Identify which cell holds the provided text, then report its (X, Y) central coordinate. 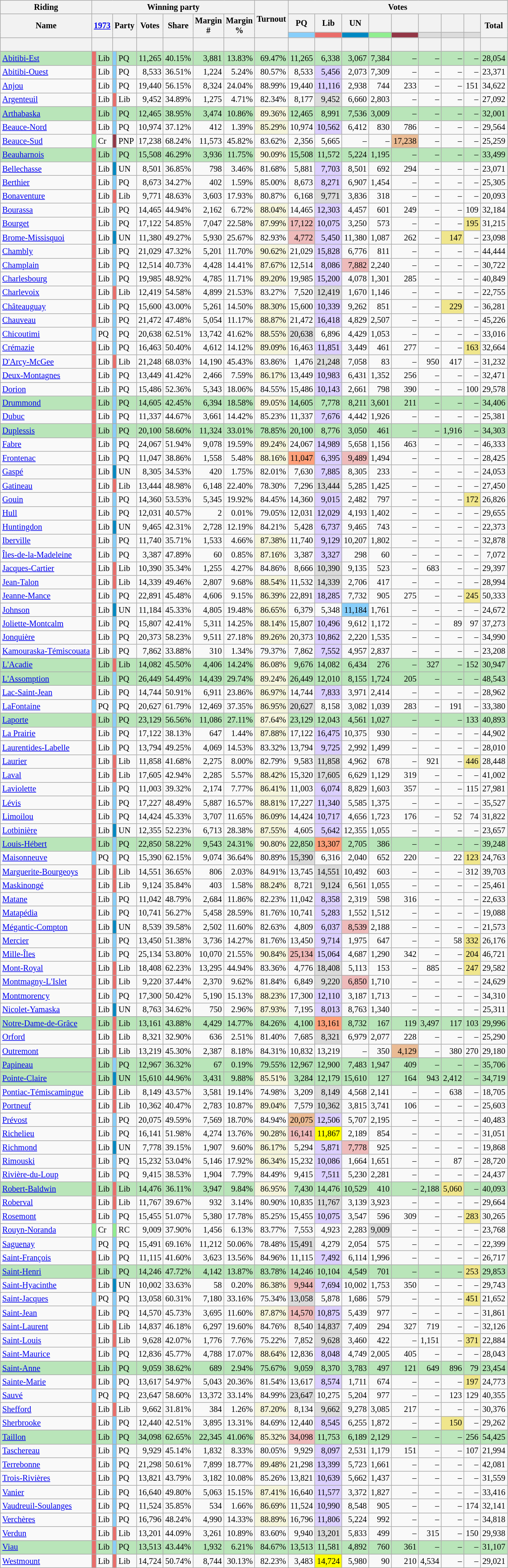
3,695 (209, 1313)
54.49% (178, 679)
409 (405, 1065)
3,736 (209, 940)
30,376 (494, 1409)
17.93% (239, 196)
11,086 (209, 720)
82.34% (271, 100)
Sainte-Marie (46, 1382)
Lévis (46, 803)
Beauce-Sud (46, 141)
Saint-Hyacinthe (46, 1285)
2,040 (355, 858)
68.24% (178, 141)
89.26% (271, 637)
84.21% (271, 527)
79 (472, 1368)
87.38% (271, 541)
117 (453, 1023)
88.89% (271, 1520)
97 (472, 623)
276 (380, 665)
7,676 (328, 417)
25,381 (494, 417)
2,783 (209, 1106)
3,661 (209, 417)
3,603 (209, 196)
Sherbrooke (46, 1423)
36.65% (178, 872)
1973 (102, 26)
10,375 (355, 734)
5,881 (302, 169)
36.11% (178, 1189)
81.54% (271, 1382)
Vanier (46, 1492)
119 (405, 1023)
7,833 (328, 693)
930 (380, 734)
26,176 (494, 940)
48,543 (494, 679)
534 (209, 1506)
2,412 (453, 1079)
29,397 (494, 569)
27,981 (494, 789)
29,996 (494, 1023)
6,776 (355, 251)
18.58% (239, 403)
3,947 (209, 1189)
30,265 (494, 1216)
3,623 (209, 1258)
24,437 (494, 1175)
318 (380, 196)
31,822 (494, 816)
2,661 (355, 389)
384 (209, 1409)
34,303 (494, 431)
8,545 (328, 1423)
1.26% (239, 1409)
Viau (46, 1547)
8.18% (239, 1051)
12,010 (328, 679)
Portneuf (46, 1106)
9,489 (355, 458)
153 (380, 968)
54.97% (178, 1382)
83.36% (271, 968)
Beauharnois (46, 155)
84.91% (271, 872)
5,428 (302, 527)
13.83% (239, 58)
32,001 (494, 113)
11,324 (209, 431)
3,187 (355, 996)
38.13% (178, 734)
81.84% (271, 982)
25,603 (494, 1106)
29.74% (239, 679)
33.01% (239, 431)
Mont-Royal (46, 968)
34.89% (178, 100)
51.38% (178, 940)
523 (380, 569)
674 (380, 1382)
11,867 (328, 1133)
50.91% (178, 693)
74 (472, 816)
87.64% (271, 720)
191 (453, 706)
596 (380, 1216)
1,916 (453, 431)
88.14% (271, 623)
1,686 (355, 1299)
22,755 (494, 292)
34.53% (178, 472)
52.23% (178, 830)
88.87% (271, 320)
15,064 (328, 954)
5,063 (209, 1492)
40,483 (494, 1120)
49.80% (178, 1492)
23,768 (494, 1230)
1,437 (380, 1478)
100 (472, 389)
1,301 (380, 279)
7,058 (355, 362)
15.15% (239, 1492)
0.01% (239, 513)
43.44% (178, 1547)
692 (380, 169)
Rimouski (46, 1161)
21.53% (239, 292)
3,460 (355, 1340)
Montmagny-L'Islet (46, 982)
24.04% (239, 86)
2,054 (355, 1244)
19,088 (494, 913)
Lotbinière (46, 830)
8,134 (302, 1409)
Saint-François (46, 1258)
Gouin (46, 499)
56.27% (178, 913)
220 (405, 858)
8,097 (328, 1451)
6.13% (239, 1230)
13,307 (328, 844)
1,425 (380, 486)
7,899 (209, 1464)
47.48% (178, 320)
10,983 (328, 375)
2.51% (239, 1037)
0.85% (239, 555)
47.89% (178, 555)
6,896 (328, 334)
5,887 (209, 803)
7,732 (355, 596)
24,773 (494, 1382)
82.01% (271, 472)
Montmorency (46, 996)
9.84% (239, 1189)
380 (453, 1051)
3,327 (328, 555)
10,875 (328, 1313)
7.79% (239, 1175)
211 (405, 403)
29,655 (494, 513)
422 (380, 1340)
53.53% (178, 499)
30.13% (239, 1561)
46.29% (178, 155)
13,745 (302, 872)
4,457 (355, 210)
6,850 (355, 982)
85.32% (271, 1437)
4,442 (355, 417)
19.59% (239, 444)
2,938 (355, 86)
12,043 (328, 720)
41.60% (178, 1258)
9,074 (209, 858)
2,356 (302, 141)
44.09% (178, 1534)
52.36% (178, 389)
9,676 (302, 665)
6,713 (209, 830)
50.06% (239, 1244)
5,311 (209, 623)
10,717 (328, 816)
48.24% (178, 1520)
88.99% (271, 86)
28,994 (494, 582)
1,761 (380, 610)
89 (453, 623)
Saint-Henri (46, 1271)
7,520 (302, 292)
62.15% (178, 858)
89.05% (271, 403)
88.42% (271, 775)
1,710 (380, 982)
10.87% (239, 1106)
2,414 (380, 693)
32,664 (494, 348)
14.25% (239, 623)
37.12% (178, 127)
58.22% (178, 844)
35.34% (178, 569)
5,060 (453, 1189)
Matane (46, 899)
7,409 (355, 1327)
50.74% (178, 1561)
40,093 (494, 1189)
19.14% (239, 1092)
Brome-Missisquoi (46, 238)
7,703 (328, 169)
75.34% (271, 1299)
Mille-Îles (46, 954)
9,583 (302, 761)
4,776 (302, 968)
29,938 (494, 1534)
Abitibi-Est (46, 58)
Prévost (46, 1120)
8,574 (328, 1382)
Frontenac (46, 458)
86.39% (271, 596)
86.38% (271, 1285)
36.64% (239, 858)
10,639 (328, 1478)
78.85% (271, 431)
11,581 (328, 1547)
133 (472, 720)
Sauvé (46, 1396)
446 (472, 761)
22 (453, 858)
1,156 (380, 444)
Winning party (173, 7)
26,826 (494, 499)
16,475 (328, 734)
12.19% (239, 527)
3,497 (430, 1023)
48.79% (178, 899)
67 (209, 1065)
5,345 (209, 499)
Lac-Saint-Jean (46, 693)
87.93% (271, 1010)
Verchères (46, 1520)
Jeanne-Mance (46, 596)
86.41% (271, 789)
4,406 (209, 665)
88.30% (271, 306)
6,395 (328, 458)
83.27% (271, 292)
39,703 (494, 872)
5,456 (328, 72)
83.86% (271, 362)
88.24% (271, 886)
638 (453, 1092)
Laurentides-Labelle (46, 748)
6,114 (355, 1258)
2,507 (380, 320)
74.98% (271, 1092)
Duplessis (46, 431)
2,174 (209, 789)
8,086 (328, 265)
37.35% (239, 706)
46,721 (494, 954)
8,744 (209, 1561)
5,343 (209, 389)
11,532 (302, 582)
4,274 (209, 1133)
10,835 (302, 1203)
7,047 (209, 224)
23,657 (494, 830)
11.65% (239, 816)
2,319 (355, 899)
1,087 (380, 238)
81.40% (271, 1037)
7,569 (209, 1120)
689 (209, 1368)
4.27% (239, 569)
79.37% (271, 651)
22.40% (239, 486)
390 (405, 389)
1,711 (355, 1382)
1.58% (239, 886)
20.36% (239, 1382)
32,471 (494, 375)
10,990 (328, 1506)
31,107 (494, 1547)
2,807 (209, 582)
1,375 (380, 803)
17.92% (239, 1161)
40.47% (178, 1106)
Louis-Hébert (46, 844)
80.89% (271, 858)
44,902 (494, 734)
15,320 (302, 775)
579 (380, 1299)
6,979 (355, 1037)
11.75% (239, 155)
40,849 (494, 279)
31,051 (494, 1133)
1,713 (380, 996)
7,552 (328, 651)
31,232 (494, 362)
14.41% (239, 265)
1,533 (209, 541)
8,358 (328, 899)
Saint-Anne (46, 1368)
1,651 (380, 1161)
11,851 (328, 348)
Mercier (46, 940)
2,992 (355, 748)
603 (380, 872)
2,482 (355, 499)
4,829 (355, 320)
760 (380, 1547)
49.59% (178, 1120)
54.85% (178, 224)
79.05% (271, 513)
9.15% (239, 596)
9,262 (355, 306)
4,606 (209, 596)
6,561 (355, 886)
10,862 (328, 637)
50.42% (178, 996)
253 (472, 1271)
3,547 (355, 1216)
Papineau (46, 1065)
12,179 (328, 1079)
14.27% (239, 940)
30,722 (494, 265)
49.46% (178, 582)
5,261 (209, 306)
79.55% (271, 1065)
9,129 (328, 541)
2,466 (209, 375)
Saint-Laurent (46, 1327)
44,444 (494, 251)
164 (405, 1079)
69.16% (178, 1244)
7,180 (209, 1299)
8,013 (328, 1010)
3,783 (355, 1368)
1,039 (380, 706)
3,601 (380, 403)
24,053 (494, 472)
451 (472, 1299)
5,707 (355, 1120)
4,193 (355, 513)
40.73% (178, 265)
35.84% (178, 886)
683 (430, 569)
744 (380, 86)
Saint-Jacques (46, 1299)
176 (405, 816)
88.54% (271, 582)
10,339 (328, 306)
319 (405, 775)
5,662 (355, 1478)
Charlevoix (46, 292)
6.72% (239, 210)
11,340 (328, 803)
195 (472, 224)
9,944 (302, 1285)
3,082 (355, 706)
3,284 (302, 1079)
87.16% (271, 555)
90 (380, 1561)
5,201 (209, 251)
1.39% (239, 127)
3.46% (239, 169)
31.81% (178, 1409)
1,664 (355, 1161)
172 (472, 499)
17.07% (239, 1354)
22,399 (494, 1244)
Pointe-Claire (46, 1079)
719 (430, 1327)
1.75% (239, 472)
3,139 (355, 1203)
2.96% (239, 1010)
786 (405, 127)
4,749 (355, 1354)
6,907 (355, 182)
27.18% (239, 637)
Huntingdon (46, 527)
12,506 (328, 1120)
86.34% (271, 1161)
35.85% (178, 1506)
38.53% (178, 1175)
22,345 (209, 1437)
2,281 (380, 1175)
34.27% (178, 182)
3,474 (209, 113)
Anjou (46, 86)
107 (472, 1451)
1,996 (380, 1258)
Nicolet-Yamaska (46, 1010)
10,070 (209, 954)
Champlain (46, 265)
811 (380, 251)
54,425 (494, 1437)
33,380 (494, 706)
33.14% (239, 1396)
10,207 (355, 541)
88.04% (271, 210)
9,940 (302, 1534)
85.00% (271, 182)
13.87% (239, 1271)
9,725 (328, 748)
21.55% (239, 954)
40,893 (494, 720)
270 (472, 1051)
247 (472, 968)
925 (380, 1147)
34,719 (494, 1079)
24,672 (494, 610)
23,071 (494, 169)
1,975 (355, 940)
4,957 (355, 651)
18.70% (239, 1120)
81.68% (271, 169)
Dubuc (46, 417)
10,275 (328, 1396)
4,549 (355, 1271)
84.26% (271, 1023)
5,439 (355, 1313)
15,200 (328, 279)
50.61% (178, 1464)
25,259 (494, 141)
5,043 (209, 1382)
31,559 (494, 1478)
29,262 (494, 1423)
89.04% (271, 1106)
25,305 (494, 182)
5.48% (239, 458)
174 (472, 1506)
15,828 (328, 251)
17.78% (239, 1216)
44.96% (178, 1079)
53.04% (178, 1161)
851 (380, 306)
45.14% (178, 1451)
27.11% (239, 720)
16,418 (328, 320)
36,281 (494, 306)
403 (209, 886)
Party (124, 26)
11.86% (239, 899)
310 (209, 651)
84.45% (271, 499)
37,273 (494, 623)
357 (405, 789)
Bellechasse (46, 169)
309 (405, 1216)
21,994 (494, 1451)
5,146 (209, 1161)
Fabre (46, 444)
14.42% (239, 417)
23.86% (239, 693)
12,469 (209, 706)
34.62% (178, 1010)
Maisonneuve (46, 858)
12,303 (328, 210)
25,311 (494, 1010)
2,728 (209, 527)
33.16% (239, 1299)
2,189 (355, 1133)
9,078 (209, 444)
285 (405, 279)
6,037 (328, 927)
10,529 (355, 1189)
4,656 (355, 816)
31,861 (494, 1313)
4,078 (355, 279)
86.65% (271, 610)
885 (430, 968)
6,168 (302, 196)
4,990 (209, 1520)
Verdun (46, 1534)
89.09% (271, 348)
109 (472, 210)
127 (380, 1079)
42.94% (178, 775)
1,932 (209, 1547)
12,110 (328, 996)
33.63% (178, 1285)
11,753 (328, 1437)
14,439 (209, 679)
228 (405, 1037)
48.63% (178, 196)
84.94% (271, 1120)
13.76% (239, 1133)
22.58% (239, 224)
7,579 (302, 1106)
47.32% (178, 251)
1,255 (209, 569)
1,456 (209, 1230)
Gaspé (46, 472)
28,962 (494, 693)
85.51% (271, 1079)
5,294 (302, 1147)
342 (405, 954)
1,352 (380, 375)
402 (209, 182)
5,113 (355, 968)
Laurier (46, 761)
3,009 (380, 113)
30,947 (494, 665)
2,502 (209, 927)
38.95% (178, 113)
4,605 (302, 830)
88.81% (271, 803)
34,310 (494, 996)
42.41% (178, 623)
3,250 (355, 224)
332 (472, 940)
361 (405, 1547)
2,275 (209, 761)
Orford (46, 1037)
86.97% (271, 693)
88.16% (271, 458)
4,809 (302, 927)
Rouyn-Noranda (46, 1230)
43.88% (178, 1023)
Taillon (46, 1437)
Jonquière (46, 637)
L'Assomption (46, 679)
830 (380, 127)
L'Acadie (46, 665)
8,732 (355, 1023)
69.47% (271, 58)
84.96% (271, 1258)
678 (380, 761)
2,162 (209, 210)
2,285 (209, 775)
386 (380, 844)
2 (209, 513)
6,297 (209, 1327)
6,911 (209, 693)
14.33% (239, 1520)
4,899 (209, 292)
Bourassa (46, 210)
4.71% (239, 100)
4,805 (209, 610)
Dorion (46, 389)
7,536 (355, 113)
315 (430, 1534)
1,827 (380, 1492)
14.12% (239, 348)
0.19% (239, 1065)
7,885 (328, 472)
1,753 (380, 1285)
Pontiac-Témiscamingue (46, 1092)
44.67% (178, 417)
1,670 (355, 292)
Chambly (46, 251)
7,553 (302, 1230)
80.87% (271, 196)
1,802 (380, 541)
5,190 (209, 996)
3.14% (239, 1203)
932 (209, 1203)
7,296 (302, 486)
90.09% (271, 155)
Laviolette (46, 789)
46,333 (494, 444)
3,741 (380, 1106)
11,116 (328, 86)
87.67% (271, 265)
10.86% (239, 113)
8,271 (328, 182)
10,496 (328, 623)
Turnout (271, 19)
11,572 (328, 155)
3,836 (355, 196)
4,785 (209, 279)
45.73% (178, 1313)
24,763 (494, 858)
37.90% (178, 1230)
87.99% (271, 224)
9,612 (355, 623)
7,309 (380, 72)
27,092 (494, 100)
4.66% (239, 541)
1.66% (239, 1506)
14.50% (239, 306)
32,878 (494, 541)
28.38% (239, 830)
75.22% (271, 1340)
8,991 (328, 113)
163 (472, 348)
652 (380, 858)
806 (209, 872)
25.67% (239, 238)
35,706 (494, 1065)
9,543 (209, 844)
7,430 (302, 1189)
412 (209, 127)
5.57% (239, 775)
83 (380, 362)
1,723 (380, 816)
4,962 (355, 761)
249 (405, 210)
Matapédia (46, 913)
3,881 (209, 58)
950 (430, 362)
35,527 (494, 803)
0.20% (239, 1285)
3,895 (209, 1423)
5,980 (355, 1561)
12,900 (328, 1065)
6,338 (328, 58)
1,195 (380, 155)
22,633 (494, 899)
Saint-Maurice (46, 1354)
8,721 (302, 886)
1,512 (380, 913)
68.03% (178, 362)
20,093 (494, 196)
Abitibi-Ouest (46, 72)
89.36% (271, 113)
3,923 (380, 1203)
Trois-Rivières (46, 1478)
31,215 (494, 224)
13.31% (239, 1423)
8,829 (355, 789)
50,333 (494, 596)
204 (472, 954)
10,143 (328, 389)
2.94% (239, 1368)
Limoilou (46, 816)
6,189 (355, 1437)
28,054 (494, 58)
636 (209, 1037)
1,454 (380, 182)
40.15% (178, 58)
83.78% (271, 1271)
38.86% (178, 458)
5,450 (328, 238)
28,448 (494, 761)
18,705 (494, 1092)
5.24% (239, 72)
229 (453, 306)
35.71% (178, 541)
Châteauguay (46, 306)
29,664 (494, 1203)
Maskinongé (46, 886)
1,151 (430, 1340)
Rivière-du-Loup (46, 1175)
1,904 (209, 1175)
7,694 (328, 1285)
743 (380, 527)
42.07% (178, 1340)
33.88% (178, 651)
1,172 (380, 623)
Joliette-Montcalm (46, 623)
11,577 (328, 1492)
6,255 (355, 1423)
1,224 (209, 72)
5,723 (355, 1464)
28,425 (494, 458)
405 (405, 1354)
3,483 (302, 1561)
84.67% (271, 1547)
1,661 (380, 1464)
Gatineau (46, 486)
277 (405, 348)
29,743 (494, 1285)
Kamouraska-Témiscouata (46, 651)
41,002 (494, 775)
90.28% (271, 1133)
39.67% (178, 1203)
88.23% (271, 996)
5,458 (209, 913)
Margin% (239, 26)
5,283 (328, 913)
15.13% (239, 996)
40.57% (178, 513)
32,126 (494, 1327)
50.40% (178, 348)
10.08% (239, 1478)
10,086 (328, 1161)
45,226 (494, 320)
2,705 (355, 844)
312 (472, 872)
1,776 (209, 1340)
87 (453, 1161)
18,285 (328, 596)
4,100 (302, 1023)
497 (380, 1368)
90.62% (271, 251)
9.60% (239, 1147)
4,772 (302, 238)
8,666 (302, 569)
9,511 (209, 637)
275 (405, 596)
205 (405, 679)
33,416 (494, 1492)
80.90% (271, 1203)
245 (472, 596)
1,552 (355, 913)
18.77% (239, 1464)
60.31% (178, 1299)
88.64% (271, 1354)
943 (430, 1079)
19.60% (239, 1327)
2,387 (209, 1051)
29,564 (494, 127)
1,179 (380, 1451)
9.62% (239, 982)
701 (380, 1271)
3,067 (355, 58)
39.15% (178, 1147)
3,815 (355, 1106)
992 (380, 1520)
11,573 (209, 141)
51.07% (178, 1216)
316 (405, 899)
4,687 (355, 954)
13,742 (209, 334)
13,372 (209, 1396)
82.79% (271, 761)
22,884 (494, 1340)
7.59% (239, 375)
84.31% (271, 1051)
1,494 (380, 458)
85.26% (271, 1478)
62.65% (178, 1437)
1,926 (380, 417)
Notre-Dame-de-Grâce (46, 1023)
3,372 (355, 1492)
6,434 (355, 665)
2,370 (209, 982)
147 (453, 238)
750 (209, 1010)
7,492 (328, 1258)
84.55% (271, 389)
167 (380, 1023)
797 (380, 499)
85.29% (271, 127)
4,561 (355, 720)
12,029 (328, 513)
103 (472, 1023)
87.55% (271, 830)
87.87% (271, 1313)
1,340 (380, 1010)
210 (405, 1561)
34,818 (494, 1520)
84.49% (271, 1175)
4,534 (430, 1561)
9,135 (355, 569)
6,660 (355, 100)
5,642 (328, 830)
42.45% (178, 403)
8,155 (355, 679)
7,685 (302, 1037)
83.77% (271, 1230)
2,129 (380, 1437)
2,141 (380, 1092)
53.80% (178, 954)
51.98% (178, 1133)
45.77% (178, 1354)
36.51% (178, 72)
42,081 (494, 1464)
5,230 (355, 1175)
24.31% (239, 844)
89.20% (271, 279)
121 (405, 1368)
217 (405, 1409)
83.32% (271, 748)
Drummond (46, 403)
32.90% (178, 1037)
Jacques-Cartier (46, 569)
23,098 (494, 238)
2,684 (209, 899)
10,492 (355, 872)
4,568 (355, 1092)
78.30% (271, 486)
14.77% (239, 1023)
896 (453, 1368)
41.62% (239, 334)
Shefford (46, 1409)
1,535 (380, 637)
7,882 (355, 265)
4,129 (405, 1051)
1,027 (380, 720)
3,707 (209, 816)
10,104 (328, 1271)
1,832 (209, 1451)
Total (494, 26)
298 (355, 555)
8,211 (355, 403)
33,016 (494, 334)
Chicoutimi (46, 334)
39.58% (178, 927)
Vaudreuil-Soulanges (46, 1506)
6,849 (302, 982)
48.49% (178, 803)
Saguenay (46, 1244)
1,947 (380, 1065)
5,348 (328, 610)
29,853 (494, 1271)
37.44% (178, 982)
7,195 (302, 1010)
1.59% (239, 182)
Berthier (46, 182)
371 (472, 1340)
6.21% (239, 1547)
2,077 (380, 1037)
19.48% (239, 610)
Beauce-Nord (46, 127)
48.92% (178, 279)
4,788 (209, 1354)
3,971 (355, 693)
8,776 (328, 431)
29,021 (494, 1561)
28,043 (494, 1354)
54.58% (178, 292)
PNP (126, 141)
4,612 (209, 348)
29,582 (494, 968)
3,261 (209, 1534)
42.51% (178, 1423)
5,054 (209, 320)
48.98% (178, 486)
3,431 (209, 1079)
14,989 (328, 444)
25,290 (494, 1037)
24,629 (494, 982)
51.94% (178, 444)
Richmond (46, 1147)
26,717 (494, 1258)
10.89% (239, 1534)
56.56% (178, 720)
43.79% (178, 1478)
90.84% (271, 954)
45.48% (178, 596)
129 (472, 1396)
2,005 (380, 1354)
7,852 (302, 1340)
36.85% (178, 169)
Arthabaska (46, 113)
86.09% (271, 816)
58.23% (178, 637)
598 (380, 899)
Roberval (46, 1203)
Westmount (46, 1561)
84.76% (271, 1327)
575 (380, 1244)
Jean-Talon (46, 582)
86.69% (271, 1506)
Charlesbourg (46, 279)
8.00% (239, 761)
5,585 (355, 803)
11.17% (239, 320)
1,476 (302, 362)
84.99% (271, 1396)
49.25% (178, 748)
32,141 (494, 1506)
RC (126, 1230)
649 (430, 1368)
9,015 (328, 499)
45.43% (239, 362)
8,048 (328, 1354)
1,290 (380, 954)
6,394 (209, 403)
6,379 (302, 610)
1,053 (380, 334)
36.32% (178, 1065)
47.72% (178, 1271)
LaFontaine (46, 706)
D'Arcy-McGee (46, 362)
14.24% (239, 665)
3,581 (209, 1092)
7,384 (380, 58)
1,907 (209, 1147)
34,622 (494, 86)
2,220 (355, 637)
152 (472, 665)
10,562 (328, 127)
6,148 (209, 486)
3,936 (209, 155)
1.44% (239, 734)
2,073 (355, 72)
3,182 (209, 1478)
1,146 (380, 292)
La Prairie (46, 734)
1,603 (380, 789)
75.67% (271, 1368)
2,803 (380, 100)
Hull (46, 513)
3,085 (380, 1409)
10,832 (302, 1051)
84.69% (271, 1423)
463 (405, 444)
89.48% (271, 1464)
420 (209, 472)
45.30% (178, 1051)
1,499 (380, 748)
23,454 (494, 1368)
5,658 (355, 444)
7,072 (494, 555)
7.76% (239, 1340)
14.53% (239, 748)
Deux-Montagnes (46, 375)
62.23% (178, 968)
8,540 (302, 1327)
87.41% (271, 1492)
197 (472, 1382)
Riding (46, 7)
56.15% (178, 86)
11,806 (328, 1520)
85.25% (271, 1216)
45.50% (178, 665)
2,240 (380, 265)
43.57% (178, 1092)
61.79% (178, 706)
1.34% (239, 651)
29,180 (494, 1051)
42.31% (178, 527)
5,878 (328, 1299)
6,737 (328, 527)
1,872 (380, 1423)
87.88% (271, 734)
3,449 (355, 348)
80.05% (271, 1451)
106 (405, 1106)
87.20% (271, 1409)
Rosemont (46, 1216)
Name (46, 26)
4,279 (328, 1244)
3,050 (355, 431)
23,208 (494, 651)
8,548 (355, 1506)
2,195 (380, 1120)
6,316 (328, 858)
Chauveau (46, 320)
8,324 (209, 86)
2,706 (355, 582)
Iberville (46, 541)
8,158 (328, 706)
Margin# (209, 26)
5,930 (209, 238)
13,295 (209, 968)
90.80% (271, 844)
14,190 (209, 362)
88.55% (271, 334)
Taschereau (46, 1451)
39.32% (178, 789)
4,428 (209, 265)
4,142 (209, 1271)
854 (380, 1133)
83.62% (271, 141)
7,483 (355, 1065)
82.93% (271, 238)
3,209 (302, 1092)
32,184 (494, 210)
39,248 (494, 844)
Share (178, 26)
11,212 (209, 1244)
Bonaventure (46, 196)
Mégantic-Compton (46, 927)
41.68% (178, 761)
8,177 (302, 100)
23,371 (494, 72)
16.57% (239, 803)
5,380 (209, 1216)
4,892 (355, 1547)
52 (453, 816)
115 (472, 789)
21,652 (494, 1299)
2,283 (355, 1230)
49.27% (178, 238)
45.82% (239, 141)
601 (380, 210)
2.03% (239, 872)
Outremont (46, 1051)
5,871 (328, 1147)
Saint-Louis (46, 1340)
410 (380, 1189)
573 (380, 224)
8,370 (328, 1368)
19,868 (494, 1147)
41.06% (239, 1437)
1,275 (209, 100)
2,837 (380, 651)
27,450 (494, 486)
85.23% (271, 417)
5,665 (328, 141)
921 (430, 761)
41.42% (178, 375)
Richelieu (46, 1133)
6,431 (355, 375)
Terrebonne (46, 1464)
80.57% (271, 72)
7.77% (239, 789)
5,285 (355, 486)
1,402 (380, 513)
2,531 (355, 1451)
29,578 (494, 389)
Laporte (46, 720)
83.60% (271, 1534)
34,406 (494, 403)
5,204 (355, 1396)
84.86% (271, 569)
5,833 (355, 1534)
Laval (46, 775)
62.51% (178, 334)
38.62% (178, 1368)
Marguerite-Bourgeoys (46, 872)
Bourget (46, 224)
19.92% (239, 499)
Îles-de-la-Madeleine (46, 555)
13.56% (239, 1258)
21,573 (494, 927)
34,990 (494, 637)
8.33% (239, 1451)
82.63% (271, 927)
Robert-Baldwin (46, 1189)
40,355 (494, 1396)
33,499 (494, 155)
6,412 (355, 127)
1,558 (209, 458)
28,720 (494, 1161)
28.59% (239, 913)
1,129 (380, 775)
262 (405, 238)
43.00% (178, 306)
78.48% (271, 1244)
46.18% (178, 1327)
Argenteuil (46, 100)
22,373 (494, 527)
13,399 (328, 1464)
6,074 (328, 789)
4,069 (209, 748)
9.88% (239, 1079)
18.06% (239, 389)
4,923 (328, 1230)
9,714 (328, 940)
7,511 (328, 1175)
11.70% (239, 251)
1,724 (380, 679)
86.08% (271, 665)
25,461 (494, 886)
11.71% (239, 279)
Saint-Jean (46, 1313)
28,010 (494, 748)
Johnson (46, 610)
499 (380, 1534)
Crémazie (46, 348)
6,629 (355, 775)
9.68% (239, 582)
7,630 (302, 472)
9,278 (355, 1409)
